From the cell containing the given text, extract its center point as (x, y) coordinate. 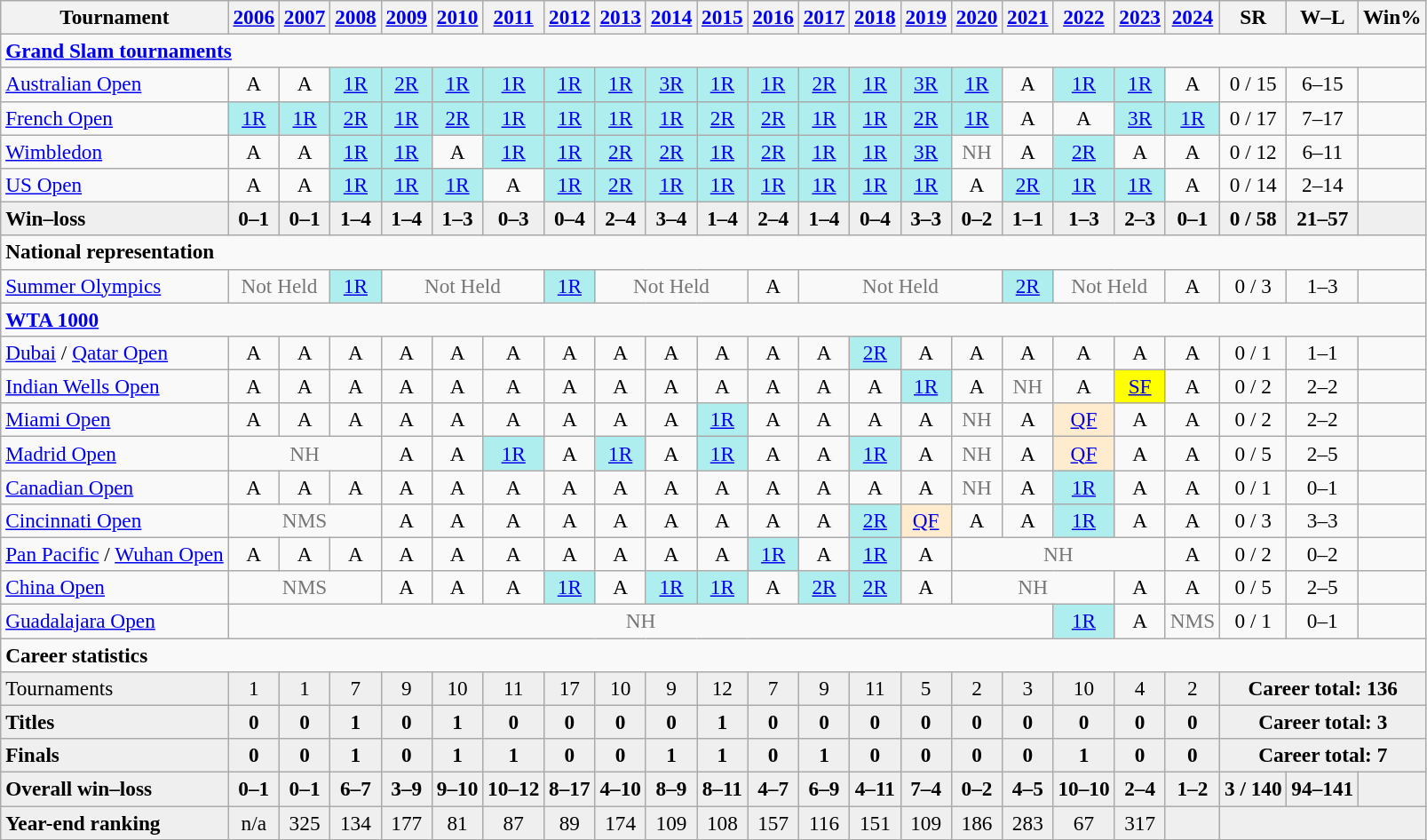
3 / 140 (1254, 788)
67 (1083, 822)
0 / 58 (1254, 218)
2024 (1192, 17)
Wimbledon (115, 151)
Titles (115, 722)
Miami Open (115, 420)
2007 (304, 17)
6–15 (1323, 84)
Grand Slam tournaments (714, 51)
0 / 12 (1254, 151)
7–4 (925, 788)
7–17 (1323, 118)
Win–loss (115, 218)
10–10 (1083, 788)
186 (977, 822)
WTA 1000 (714, 319)
8–11 (723, 788)
2011 (513, 17)
Guadalajara Open (115, 621)
Canadian Open (115, 487)
Career total: 3 (1323, 722)
2009 (407, 17)
Madrid Open (115, 453)
4–10 (620, 788)
National representation (714, 252)
10–12 (513, 788)
4–7 (773, 788)
2020 (977, 17)
2018 (876, 17)
2022 (1083, 17)
116 (824, 822)
81 (456, 822)
Career total: 7 (1323, 755)
Pan Pacific / Wuhan Open (115, 554)
8–17 (570, 788)
0 / 14 (1254, 185)
4 (1140, 688)
283 (1028, 822)
2–14 (1323, 185)
3 (1028, 688)
157 (773, 822)
89 (570, 822)
Tournaments (115, 688)
177 (407, 822)
Cincinnati Open (115, 520)
Indian Wells Open (115, 386)
2021 (1028, 17)
3–4 (671, 218)
134 (355, 822)
17 (570, 688)
SF (1140, 386)
6–9 (824, 788)
94–141 (1323, 788)
Career total: 136 (1323, 688)
5 (925, 688)
2013 (620, 17)
China Open (115, 588)
Summer Olympics (115, 286)
4–5 (1028, 788)
US Open (115, 185)
French Open (115, 118)
317 (1140, 822)
2006 (254, 17)
Tournament (115, 17)
Overall win–loss (115, 788)
n/a (254, 822)
Finals (115, 755)
0 / 15 (1254, 84)
2008 (355, 17)
2014 (671, 17)
108 (723, 822)
2015 (723, 17)
87 (513, 822)
2–3 (1140, 218)
325 (304, 822)
21–57 (1323, 218)
9–10 (456, 788)
Dubai / Qatar Open (115, 353)
2023 (1140, 17)
2012 (570, 17)
2019 (925, 17)
151 (876, 822)
Year-end ranking (115, 822)
Australian Open (115, 84)
4–11 (876, 788)
W–L (1323, 17)
6–7 (355, 788)
0–3 (513, 218)
8–9 (671, 788)
Career statistics (714, 654)
3–9 (407, 788)
12 (723, 688)
2017 (824, 17)
6–11 (1323, 151)
1–2 (1192, 788)
2016 (773, 17)
174 (620, 822)
Win% (1392, 17)
2010 (456, 17)
SR (1254, 17)
0 / 17 (1254, 118)
